Determine the (X, Y) coordinate at the center of the cell enclosing the given text.  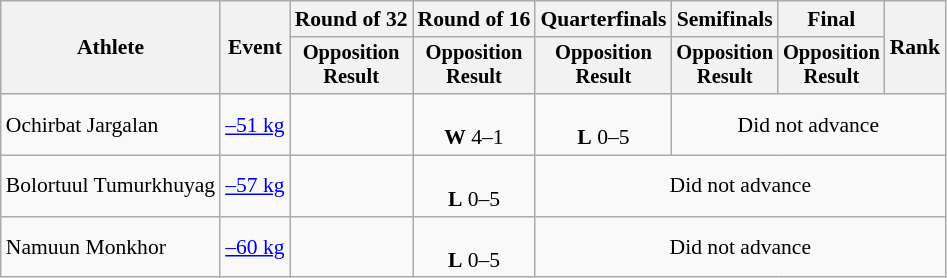
Final (832, 19)
Ochirbat Jargalan (110, 124)
–57 kg (254, 186)
Event (254, 48)
W 4–1 (474, 124)
Round of 32 (352, 19)
–51 kg (254, 124)
Rank (916, 48)
Round of 16 (474, 19)
Athlete (110, 48)
–60 kg (254, 248)
Bolortuul Tumurkhuyag (110, 186)
Semifinals (724, 19)
Namuun Monkhor (110, 248)
Quarterfinals (603, 19)
